Capture the cell that displays the provided text and extract its (X, Y) central coordinate. 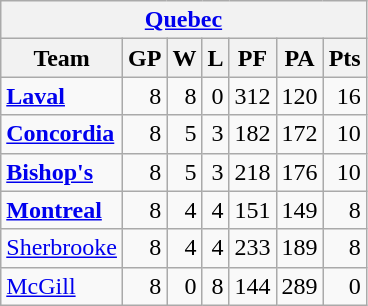
GP (144, 58)
Laval (62, 96)
PA (300, 58)
233 (252, 248)
Concordia (62, 134)
172 (300, 134)
L (216, 58)
Montreal (62, 210)
PF (252, 58)
189 (300, 248)
Pts (344, 58)
218 (252, 172)
Quebec (184, 20)
289 (300, 286)
182 (252, 134)
Bishop's (62, 172)
151 (252, 210)
Sherbrooke (62, 248)
16 (344, 96)
149 (300, 210)
Team (62, 58)
176 (300, 172)
W (184, 58)
312 (252, 96)
McGill (62, 286)
120 (300, 96)
144 (252, 286)
